Find where the given text appears and provide that cell's center as (X, Y) coordinate. 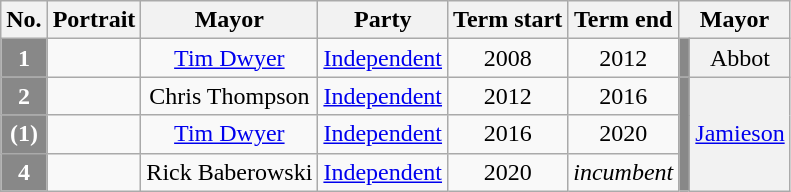
Jamieson (740, 134)
4 (24, 172)
2008 (508, 58)
incumbent (624, 172)
Term start (508, 20)
Portrait (94, 20)
Chris Thompson (230, 96)
Term end (624, 20)
1 (24, 58)
Abbot (740, 58)
Party (383, 20)
(1) (24, 134)
2 (24, 96)
Rick Baberowski (230, 172)
No. (24, 20)
